Extract the (X, Y) coordinate from the center of the cell holding the provided text.  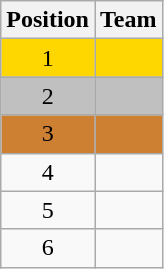
6 (48, 248)
Team (128, 20)
4 (48, 172)
Position (48, 20)
2 (48, 96)
5 (48, 210)
1 (48, 58)
3 (48, 134)
